Provide the (x, y) coordinate of the cell's center where the given text is located.  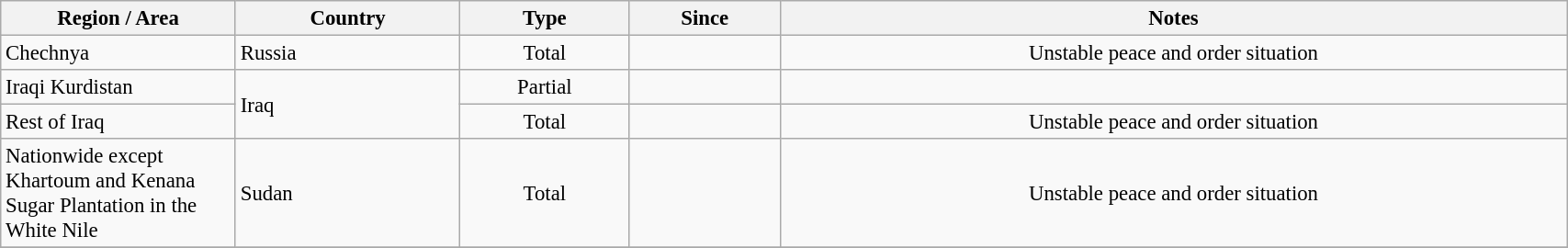
Nationwide except Khartoum and Kenana Sugar Plantation in the White Nile (118, 193)
Region / Area (118, 18)
Chechnya (118, 53)
Partial (545, 87)
Country (347, 18)
Russia (347, 53)
Sudan (347, 193)
Iraqi Kurdistan (118, 87)
Since (705, 18)
Rest of Iraq (118, 122)
Notes (1173, 18)
Iraq (347, 105)
Type (545, 18)
